Return the [x, y] coordinate for the center point of the cell that contains the specified text.  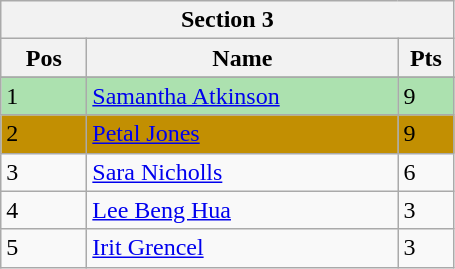
Pos [44, 58]
Name [242, 58]
2 [44, 134]
Irit Grencel [242, 248]
5 [44, 248]
Sara Nicholls [242, 172]
Petal Jones [242, 134]
6 [426, 172]
1 [44, 96]
Samantha Atkinson [242, 96]
Pts [426, 58]
Lee Beng Hua [242, 210]
Section 3 [228, 20]
4 [44, 210]
